Search for the cell housing the specified text and yield its [X, Y] center coordinate. 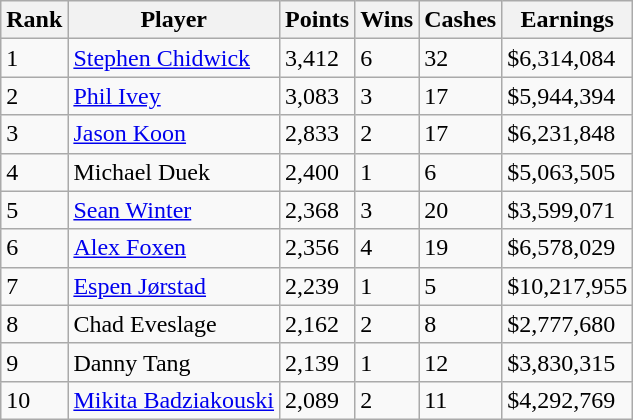
32 [460, 58]
Espen Jørstad [174, 286]
$4,292,769 [568, 400]
Rank [34, 20]
$6,578,029 [568, 248]
19 [460, 248]
9 [34, 362]
Phil Ivey [174, 96]
$10,217,955 [568, 286]
Michael Duek [174, 172]
2,162 [318, 324]
2,239 [318, 286]
Mikita Badziakouski [174, 400]
Stephen Chidwick [174, 58]
$5,063,505 [568, 172]
2,356 [318, 248]
Danny Tang [174, 362]
$2,777,680 [568, 324]
Alex Foxen [174, 248]
Earnings [568, 20]
10 [34, 400]
3,083 [318, 96]
Player [174, 20]
20 [460, 210]
Points [318, 20]
$3,599,071 [568, 210]
$3,830,315 [568, 362]
Sean Winter [174, 210]
2,089 [318, 400]
3,412 [318, 58]
2,400 [318, 172]
Cashes [460, 20]
Jason Koon [174, 134]
11 [460, 400]
$5,944,394 [568, 96]
$6,231,848 [568, 134]
Wins [387, 20]
12 [460, 362]
7 [34, 286]
2,833 [318, 134]
Chad Eveslage [174, 324]
2,368 [318, 210]
$6,314,084 [568, 58]
2,139 [318, 362]
